Find where the given text appears and provide that cell's center as [X, Y] coordinate. 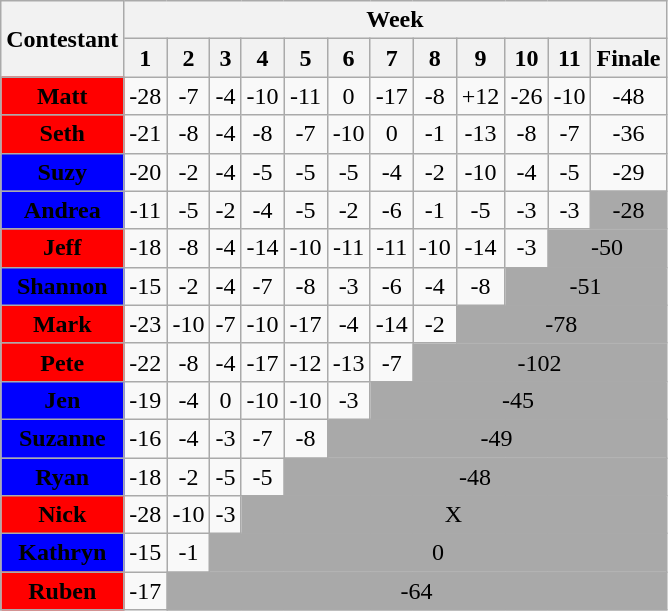
Contestant [62, 39]
3 [226, 58]
1 [146, 58]
11 [570, 58]
10 [526, 58]
-102 [540, 362]
-36 [628, 134]
X [454, 515]
-78 [561, 324]
Shannon [62, 286]
+12 [480, 96]
8 [434, 58]
Kathryn [62, 553]
9 [480, 58]
-45 [518, 400]
-12 [306, 362]
-26 [526, 96]
6 [348, 58]
Ryan [62, 477]
-21 [146, 134]
Finale [628, 58]
-29 [628, 172]
Seth [62, 134]
-16 [146, 438]
-20 [146, 172]
-64 [416, 591]
7 [392, 58]
Matt [62, 96]
2 [188, 58]
Andrea [62, 210]
Jeff [62, 248]
Jen [62, 400]
-51 [586, 286]
-19 [146, 400]
Suzy [62, 172]
-49 [496, 438]
5 [306, 58]
Mark [62, 324]
Week [395, 20]
Pete [62, 362]
Suzanne [62, 438]
-23 [146, 324]
-50 [607, 248]
-22 [146, 362]
Nick [62, 515]
Ruben [62, 591]
4 [262, 58]
